Output the [X, Y] coordinate of the center of the cell containing the given text.  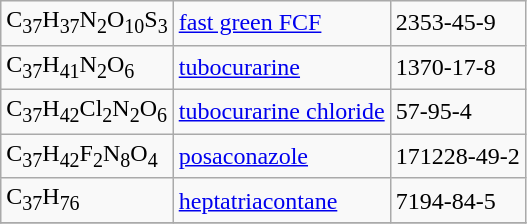
C37H42F2N8O4 [87, 156]
57-95-4 [458, 111]
heptatriacontane [282, 200]
C37H76 [87, 200]
171228-49-2 [458, 156]
C37H42Cl2N2O6 [87, 111]
1370-17-8 [458, 67]
7194-84-5 [458, 200]
posaconazole [282, 156]
2353-45-9 [458, 23]
C37H41N2O6 [87, 67]
tubocurarine chloride [282, 111]
fast green FCF [282, 23]
C37H37N2O10S3 [87, 23]
tubocurarine [282, 67]
